Locate the cell with the specified text and output its (X, Y) center coordinate. 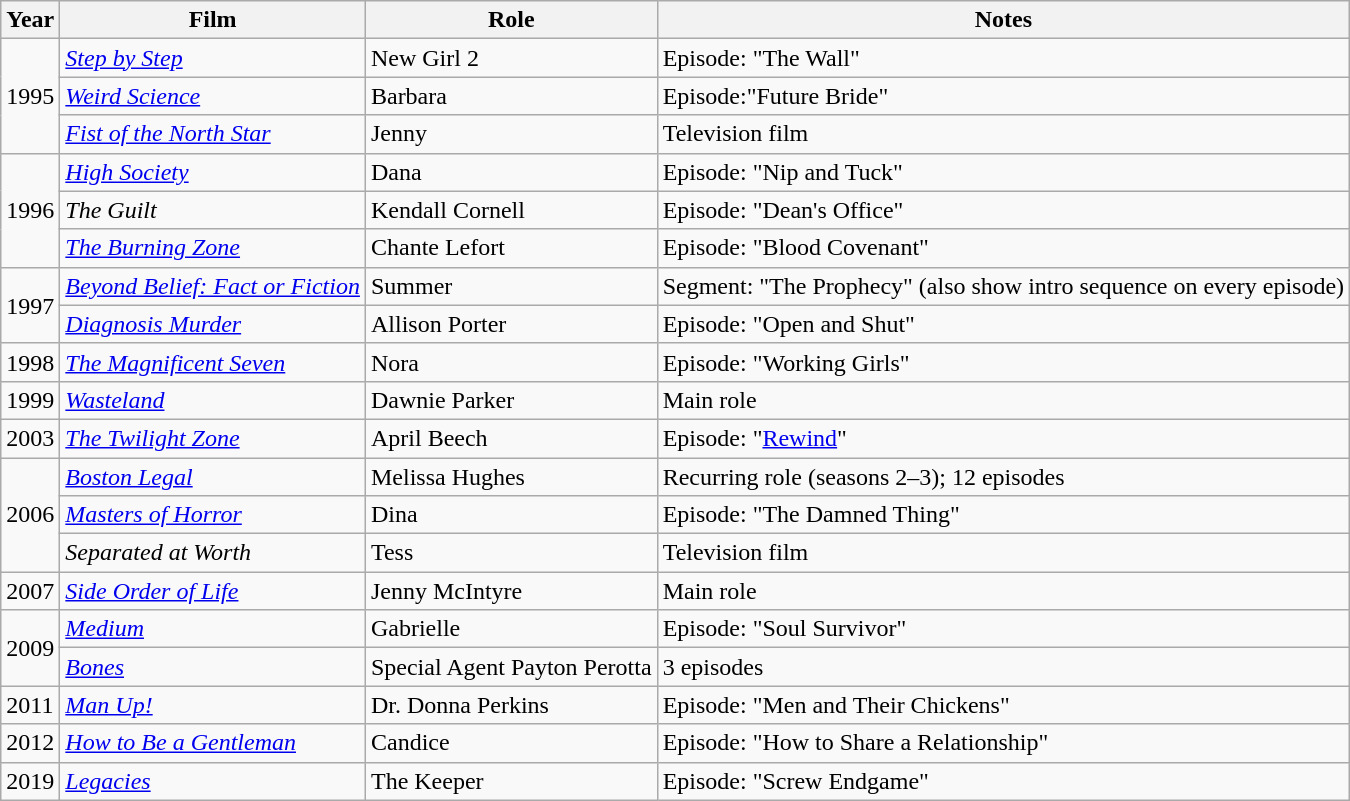
Gabrielle (511, 629)
Recurring role (seasons 2–3); 12 episodes (1003, 477)
The Guilt (213, 210)
Episode: "The Damned Thing" (1003, 515)
Notes (1003, 20)
Episode: "Men and Their Chickens" (1003, 705)
Episode: "Soul Survivor" (1003, 629)
April Beech (511, 438)
The Magnificent Seven (213, 362)
New Girl 2 (511, 58)
1997 (30, 305)
Kendall Cornell (511, 210)
Summer (511, 286)
3 episodes (1003, 667)
2009 (30, 648)
Separated at Worth (213, 553)
Nora (511, 362)
Jenny McIntyre (511, 591)
Episode: "Dean's Office" (1003, 210)
2019 (30, 781)
Role (511, 20)
Dawnie Parker (511, 400)
Episode: "How to Share a Relationship" (1003, 743)
Year (30, 20)
Barbara (511, 96)
Legacies (213, 781)
2003 (30, 438)
Dina (511, 515)
2007 (30, 591)
Wasteland (213, 400)
Special Agent Payton Perotta (511, 667)
Allison Porter (511, 324)
2011 (30, 705)
Dana (511, 172)
Medium (213, 629)
Chante Lefort (511, 248)
Dr. Donna Perkins (511, 705)
2012 (30, 743)
How to Be a Gentleman (213, 743)
Masters of Horror (213, 515)
Episode: "Nip and Tuck" (1003, 172)
Tess (511, 553)
Episode: "Blood Covenant" (1003, 248)
Episode: "Working Girls" (1003, 362)
The Burning Zone (213, 248)
Film (213, 20)
Boston Legal (213, 477)
The Keeper (511, 781)
Fist of the North Star (213, 134)
Episode: "Screw Endgame" (1003, 781)
Jenny (511, 134)
Side Order of Life (213, 591)
Episode: "Open and Shut" (1003, 324)
Step by Step (213, 58)
1995 (30, 96)
Episode: "Rewind" (1003, 438)
Diagnosis Murder (213, 324)
Melissa Hughes (511, 477)
Candice (511, 743)
Segment: "The Prophecy" (also show intro sequence on every episode) (1003, 286)
Episode:"Future Bride" (1003, 96)
The Twilight Zone (213, 438)
Weird Science (213, 96)
High Society (213, 172)
Episode: "The Wall" (1003, 58)
1999 (30, 400)
2006 (30, 515)
1996 (30, 210)
1998 (30, 362)
Man Up! (213, 705)
Beyond Belief: Fact or Fiction (213, 286)
Bones (213, 667)
